Find where the given text appears and provide that cell's center as (X, Y) coordinate. 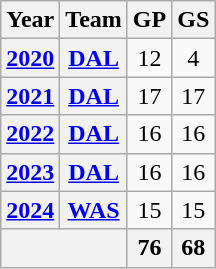
2020 (30, 58)
2024 (30, 210)
4 (194, 58)
2021 (30, 96)
68 (194, 248)
GP (149, 20)
WAS (94, 210)
Year (30, 20)
Team (94, 20)
GS (194, 20)
2022 (30, 134)
2023 (30, 172)
12 (149, 58)
76 (149, 248)
